Find where the given text appears and provide that cell's center as (X, Y) coordinate. 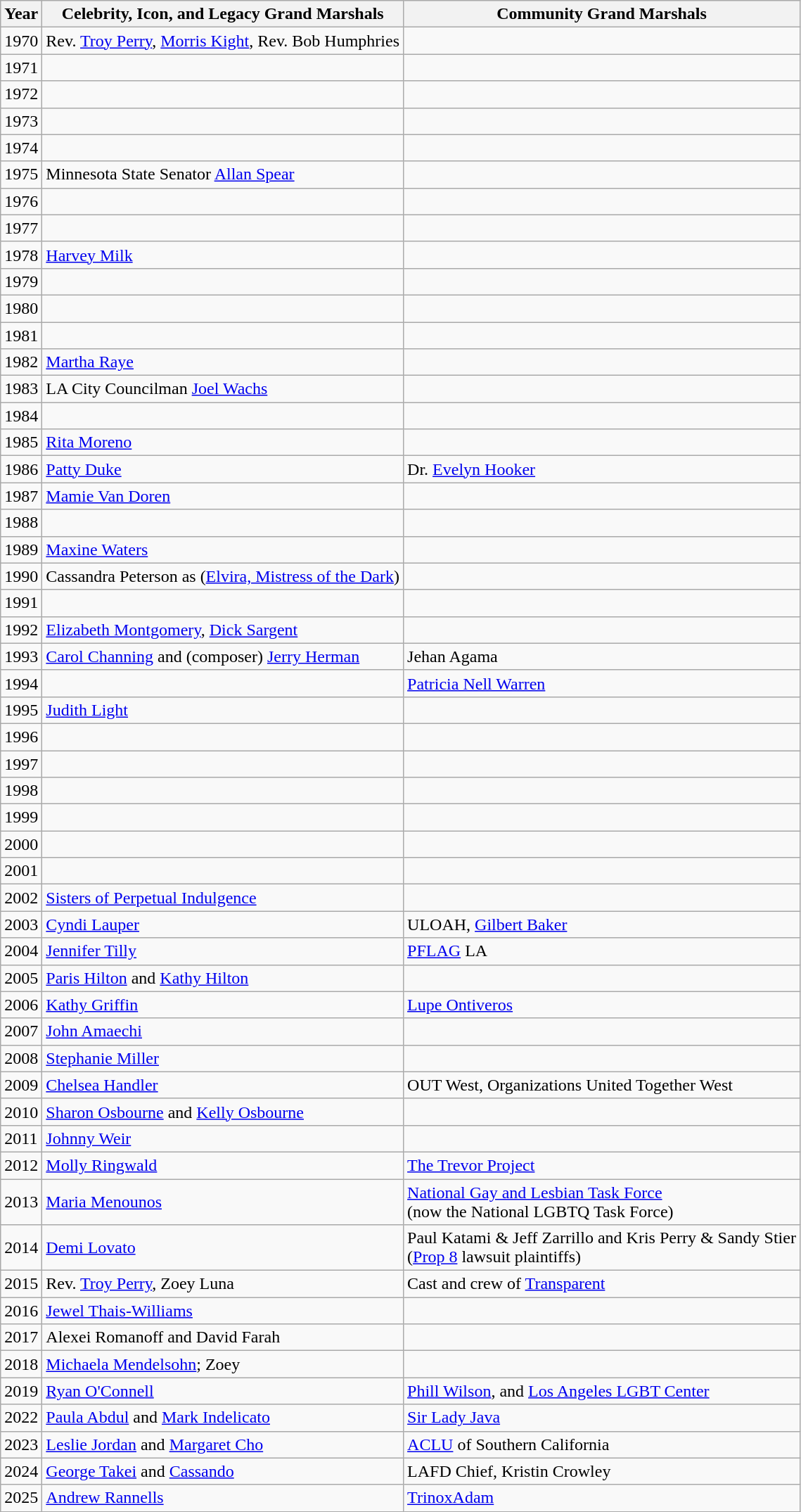
ULOAH, Gilbert Baker (602, 925)
2018 (21, 1364)
OUT West, Organizations United Together West (602, 1085)
The Trevor Project (602, 1165)
1989 (21, 549)
Maxine Waters (223, 549)
Dr. Evelyn Hooker (602, 469)
Ryan O'Connell (223, 1391)
2003 (21, 925)
Paul Katami & Jeff Zarrillo and Kris Perry & Sandy Stier(Prop 8 lawsuit plaintiffs) (602, 1248)
2001 (21, 871)
2015 (21, 1284)
Community Grand Marshals (602, 14)
Mamie Van Doren (223, 496)
Alexei Romanoff and David Farah (223, 1338)
1974 (21, 148)
ACLU of Southern California (602, 1444)
John Amaechi (223, 1031)
Sisters of Perpetual Indulgence (223, 898)
2013 (21, 1202)
1970 (21, 41)
Jewel Thais-Williams (223, 1311)
1995 (21, 710)
1994 (21, 683)
2010 (21, 1112)
Phill Wilson, and Los Angeles LGBT Center (602, 1391)
2005 (21, 978)
PFLAG LA (602, 951)
2012 (21, 1165)
Patricia Nell Warren (602, 683)
2022 (21, 1418)
Rita Moreno (223, 443)
Year (21, 14)
Lupe Ontiveros (602, 1005)
LA City Councilman Joel Wachs (223, 389)
Jennifer Tilly (223, 951)
1998 (21, 791)
2004 (21, 951)
Rev. Troy Perry, Morris Kight, Rev. Bob Humphries (223, 41)
1992 (21, 630)
2000 (21, 844)
Jehan Agama (602, 656)
Carol Channing and (composer) Jerry Herman (223, 656)
1971 (21, 68)
Leslie Jordan and Margaret Cho (223, 1444)
National Gay and Lesbian Task Force(now the National LGBTQ Task Force) (602, 1202)
2011 (21, 1138)
1987 (21, 496)
1977 (21, 228)
Cyndi Lauper (223, 925)
Minnesota State Senator Allan Spear (223, 174)
1978 (21, 255)
2006 (21, 1005)
Maria Menounos (223, 1202)
1986 (21, 469)
Paula Abdul and Mark Indelicato (223, 1418)
2009 (21, 1085)
Sharon Osbourne and Kelly Osbourne (223, 1112)
2007 (21, 1031)
1975 (21, 174)
Demi Lovato (223, 1248)
Chelsea Handler (223, 1085)
Harvey Milk (223, 255)
Stephanie Miller (223, 1058)
Cassandra Peterson as (Elvira, Mistress of the Dark) (223, 576)
Paris Hilton and Kathy Hilton (223, 978)
2024 (21, 1471)
2019 (21, 1391)
1985 (21, 443)
Sir Lady Java (602, 1418)
2002 (21, 898)
TrinoxAdam (602, 1498)
Judith Light (223, 710)
1983 (21, 389)
Kathy Griffin (223, 1005)
1984 (21, 416)
Cast and crew of Transparent (602, 1284)
1990 (21, 576)
Martha Raye (223, 362)
George Takei and Cassando (223, 1471)
1996 (21, 737)
Patty Duke (223, 469)
1993 (21, 656)
2014 (21, 1248)
1976 (21, 201)
2025 (21, 1498)
1979 (21, 281)
2016 (21, 1311)
Celebrity, Icon, and Legacy Grand Marshals (223, 14)
1997 (21, 763)
Michaela Mendelsohn; Zoey (223, 1364)
1982 (21, 362)
Molly Ringwald (223, 1165)
1999 (21, 818)
1991 (21, 603)
1981 (21, 336)
1973 (21, 121)
Elizabeth Montgomery, Dick Sargent (223, 630)
2008 (21, 1058)
Andrew Rannells (223, 1498)
1988 (21, 523)
2017 (21, 1338)
Johnny Weir (223, 1138)
LAFD Chief, Kristin Crowley (602, 1471)
Rev. Troy Perry, Zoey Luna (223, 1284)
1972 (21, 94)
1980 (21, 308)
2023 (21, 1444)
